Scan for the cell matching the given text and deliver its [X, Y] coordinate at center. 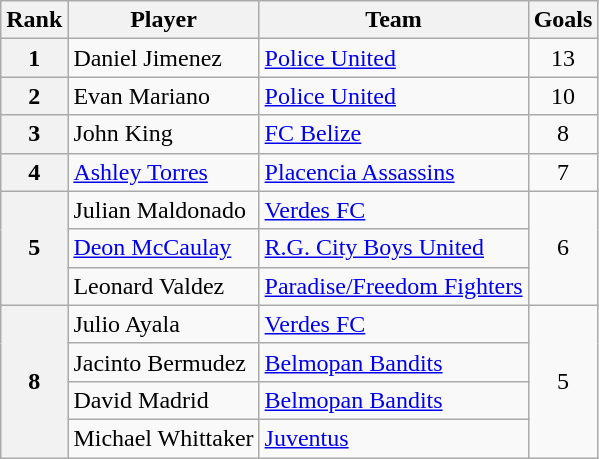
Deon McCaulay [164, 248]
Daniel Jimenez [164, 58]
3 [34, 134]
Placencia Assassins [394, 172]
4 [34, 172]
1 [34, 58]
R.G. City Boys United [394, 248]
Player [164, 20]
Jacinto Bermudez [164, 362]
6 [563, 248]
John King [164, 134]
7 [563, 172]
Michael Whittaker [164, 438]
Team [394, 20]
Julian Maldonado [164, 210]
Evan Mariano [164, 96]
Julio Ayala [164, 324]
Paradise/Freedom Fighters [394, 286]
2 [34, 96]
Goals [563, 20]
Leonard Valdez [164, 286]
10 [563, 96]
Juventus [394, 438]
Rank [34, 20]
FC Belize [394, 134]
Ashley Torres [164, 172]
13 [563, 58]
David Madrid [164, 400]
